Output the [X, Y] coordinate of the center of the cell containing the given text.  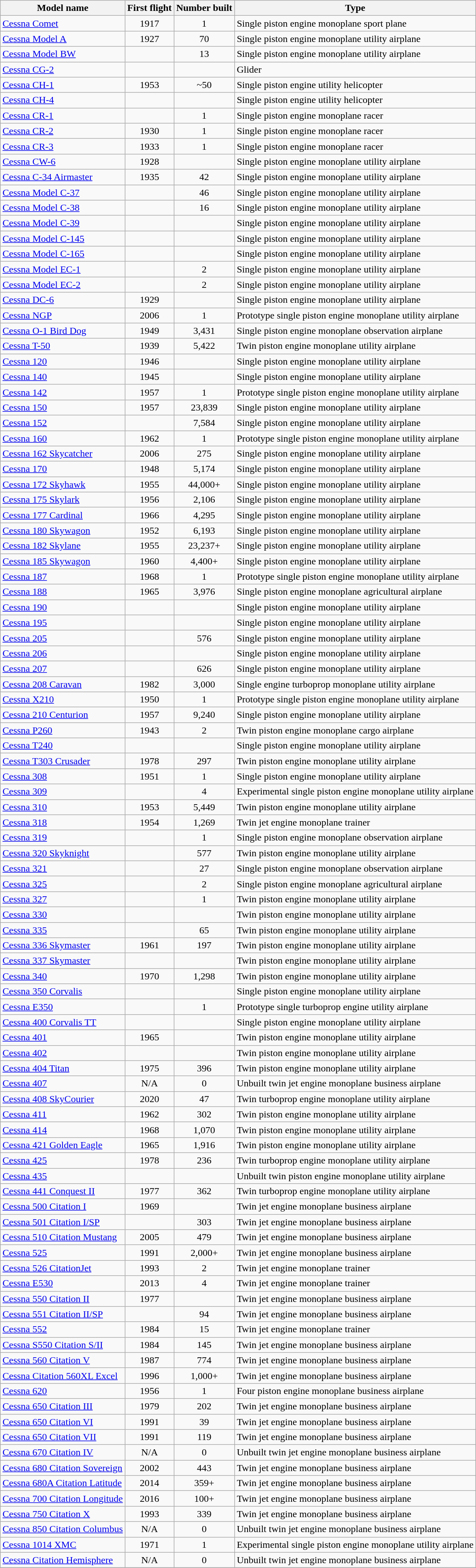
2016 [149, 1499]
5,422 [204, 346]
1939 [149, 346]
1950 [149, 700]
Prototype single turboprop engine utility airplane [355, 1007]
577 [204, 853]
15 [204, 1329]
119 [204, 1437]
Cessna 500 Citation I [63, 1207]
Cessna 309 [63, 792]
Cessna 421 Golden Eagle [63, 1145]
Cessna 400 Corvalis TT [63, 1022]
Cessna 551 Citation II/SP [63, 1314]
3,431 [204, 331]
2,106 [204, 500]
Cessna 207 [63, 669]
Cessna Model C-39 [63, 223]
Cessna CH-1 [63, 85]
1987 [149, 1360]
303 [204, 1222]
Cessna 414 [63, 1130]
1930 [149, 131]
Cessna CR-2 [63, 131]
1960 [149, 561]
236 [204, 1160]
4,400+ [204, 561]
Cessna 319 [63, 838]
1970 [149, 976]
Cessna 402 [63, 1053]
362 [204, 1191]
359+ [204, 1483]
Cessna 850 Citation Columbus [63, 1529]
Cessna 188 [63, 592]
2013 [149, 1283]
13 [204, 54]
Cessna Model C-145 [63, 239]
16 [204, 208]
Cessna 187 [63, 576]
Cessna 407 [63, 1084]
Cessna 525 [63, 1253]
Cessna 172 Skyhawk [63, 484]
Cessna 177 Cardinal [63, 515]
Cessna E350 [63, 1007]
1,269 [204, 822]
Cessna 510 Citation Mustang [63, 1237]
Cessna 336 Skymaster [63, 945]
Cessna NGP [63, 315]
Cessna 650 Citation VI [63, 1421]
3,976 [204, 592]
Cessna 650 Citation III [63, 1406]
Cessna 190 [63, 607]
339 [204, 1514]
Cessna 182 Skylane [63, 546]
1,298 [204, 976]
1979 [149, 1406]
Cessna 401 [63, 1038]
Cessna 620 [63, 1391]
Cessna 700 Citation Longitude [63, 1499]
275 [204, 454]
47 [204, 1099]
70 [204, 39]
Cessna 670 Citation IV [63, 1453]
Cessna 435 [63, 1176]
2020 [149, 1099]
1948 [149, 469]
Cessna Model EC-1 [63, 269]
46 [204, 193]
Cessna E530 [63, 1283]
626 [204, 669]
5,174 [204, 469]
Cessna 350 Corvalis [63, 992]
1982 [149, 684]
Cessna 325 [63, 884]
7,584 [204, 423]
23,839 [204, 407]
Cessna 206 [63, 653]
Cessna T-50 [63, 346]
Cessna 120 [63, 361]
Cessna Model BW [63, 54]
Cessna CR-1 [63, 115]
Cessna 150 [63, 407]
1928 [149, 161]
Cessna 185 Skywagon [63, 561]
94 [204, 1314]
1917 [149, 23]
Cessna 180 Skywagon [63, 530]
1935 [149, 177]
Cessna 526 CitationJet [63, 1268]
44,000+ [204, 484]
65 [204, 930]
Cessna 195 [63, 623]
Cessna Model EC-2 [63, 285]
Cessna C-34 Airmaster [63, 177]
2014 [149, 1483]
4,295 [204, 515]
Cessna 560 Citation V [63, 1360]
Cessna 680A Citation Latitude [63, 1483]
Model name [63, 8]
1971 [149, 1545]
Cessna 210 Centurion [63, 715]
1969 [149, 1207]
Cessna 175 Skylark [63, 500]
302 [204, 1114]
Cessna 142 [63, 392]
576 [204, 638]
Cessna 1014 XMC [63, 1545]
Four piston engine monoplane business airplane [355, 1391]
Cessna 321 [63, 868]
Cessna 152 [63, 423]
145 [204, 1345]
Single engine turboprop monoplane utility airplane [355, 684]
Cessna 140 [63, 377]
396 [204, 1068]
774 [204, 1360]
9,240 [204, 715]
Cessna P260 [63, 730]
1952 [149, 530]
Cessna CR-3 [63, 146]
1961 [149, 945]
1927 [149, 39]
Cessna Model C-38 [63, 208]
202 [204, 1406]
Cessna 680 Citation Sovereign [63, 1468]
1949 [149, 331]
23,237+ [204, 546]
Cessna 318 [63, 822]
27 [204, 868]
1,916 [204, 1145]
Cessna Model A [63, 39]
Type [355, 8]
Twin piston engine monoplane cargo airplane [355, 730]
Cessna 408 SkyCourier [63, 1099]
Cessna 441 Conquest II [63, 1191]
Cessna 308 [63, 776]
6,193 [204, 530]
Cessna Citation 560XL Excel [63, 1375]
1943 [149, 730]
2005 [149, 1237]
1929 [149, 300]
Glider [355, 69]
1,000+ [204, 1375]
Cessna S550 Citation S/II [63, 1345]
Cessna 650 Citation VII [63, 1437]
Cessna T240 [63, 746]
Cessna 550 Citation II [63, 1299]
Cessna 310 [63, 807]
Cessna 208 Caravan [63, 684]
2002 [149, 1468]
479 [204, 1237]
Cessna Citation Hemisphere [63, 1560]
197 [204, 945]
1,070 [204, 1130]
443 [204, 1468]
1966 [149, 515]
Cessna 404 Titan [63, 1068]
1945 [149, 377]
1954 [149, 822]
39 [204, 1421]
First flight [149, 8]
Unbuilt twin piston engine monoplane utility airplane [355, 1176]
42 [204, 177]
Cessna 327 [63, 899]
1946 [149, 361]
Cessna 170 [63, 469]
Cessna 205 [63, 638]
1996 [149, 1375]
Number built [204, 8]
Cessna 330 [63, 914]
1933 [149, 146]
297 [204, 761]
Cessna 425 [63, 1160]
Cessna 337 Skymaster [63, 961]
Cessna 750 Citation X [63, 1514]
Cessna Comet [63, 23]
~50 [204, 85]
Cessna Model C-165 [63, 254]
Cessna O-1 Bird Dog [63, 331]
5,449 [204, 807]
Cessna 411 [63, 1114]
Cessna DC-6 [63, 300]
3,000 [204, 684]
Cessna T303 Crusader [63, 761]
1975 [149, 1068]
Cessna 501 Citation I/SP [63, 1222]
2,000+ [204, 1253]
100+ [204, 1499]
Cessna CH-4 [63, 100]
1951 [149, 776]
Cessna CG-2 [63, 69]
Cessna 320 Skyknight [63, 853]
Cessna 552 [63, 1329]
Single piston engine monoplane sport plane [355, 23]
Cessna 340 [63, 976]
Cessna X210 [63, 700]
Cessna 335 [63, 930]
Cessna 160 [63, 438]
Cessna 162 Skycatcher [63, 454]
Cessna CW-6 [63, 161]
Cessna Model C-37 [63, 193]
